Find where the given text appears and provide that cell's center as [x, y] coordinate. 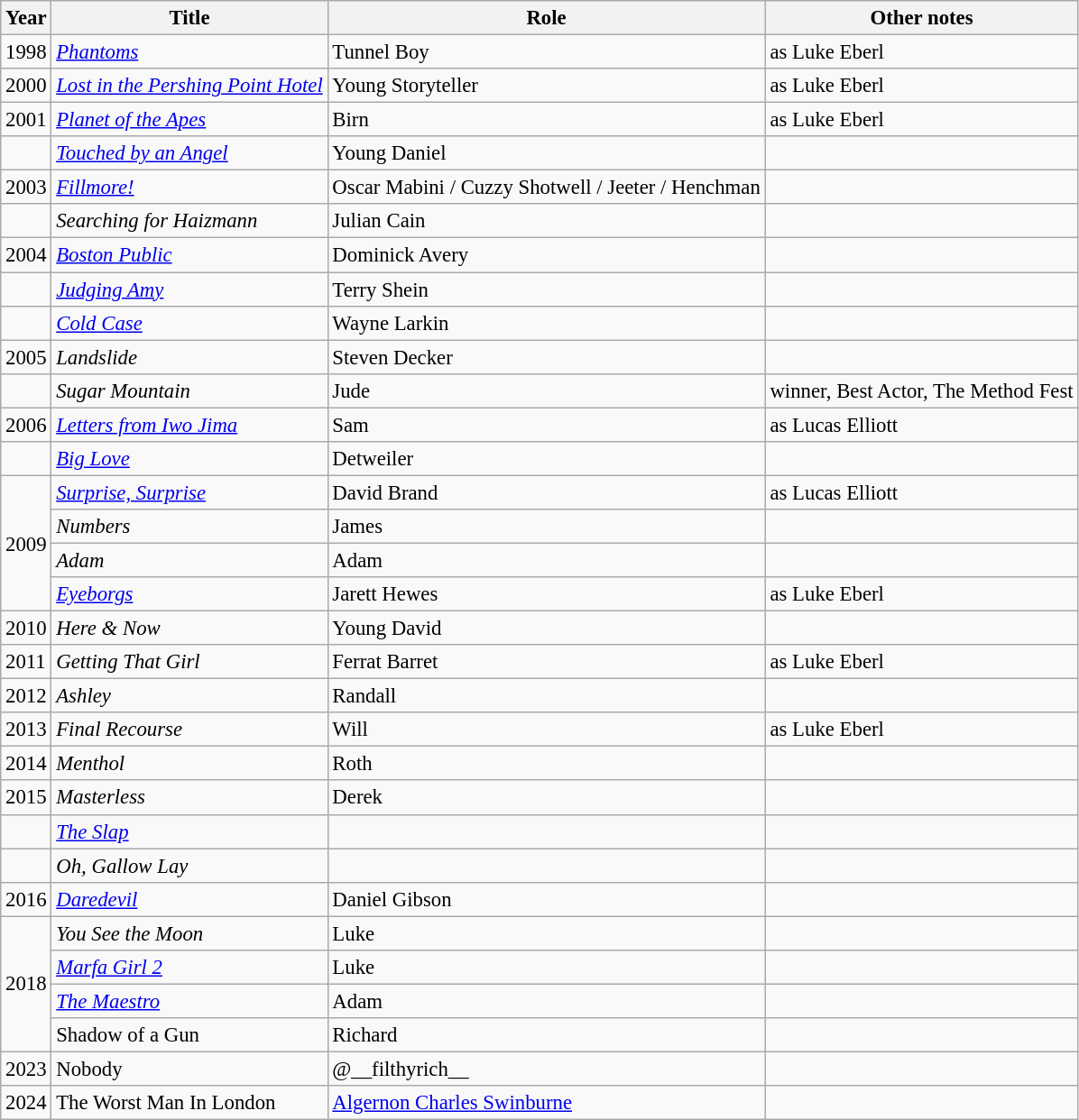
Marfa Girl 2 [189, 968]
Touched by an Angel [189, 153]
Algernon Charles Swinburne [547, 1103]
Young Daniel [547, 153]
Shadow of a Gun [189, 1035]
David Brand [547, 492]
2011 [26, 662]
Here & Now [189, 629]
Young David [547, 629]
Sam [547, 425]
Role [547, 18]
2004 [26, 255]
2010 [26, 629]
2016 [26, 899]
2015 [26, 798]
Daniel Gibson [547, 899]
Year [26, 18]
2018 [26, 984]
You See the Moon [189, 933]
The Worst Man In London [189, 1103]
Cold Case [189, 323]
Terry Shein [547, 289]
Big Love [189, 459]
Eyeborgs [189, 594]
winner, Best Actor, The Method Fest [922, 390]
Judging Amy [189, 289]
2000 [26, 86]
2003 [26, 188]
Detweiler [547, 459]
2001 [26, 120]
Nobody [189, 1069]
Birn [547, 120]
Landslide [189, 357]
Young Storyteller [547, 86]
2024 [26, 1103]
Tunnel Boy [547, 52]
Jude [547, 390]
Ashley [189, 696]
Jarett Hewes [547, 594]
Phantoms [189, 52]
Will [547, 730]
2012 [26, 696]
Randall [547, 696]
Oh, Gallow Lay [189, 866]
2023 [26, 1069]
1998 [26, 52]
Masterless [189, 798]
2006 [26, 425]
Boston Public [189, 255]
Daredevil [189, 899]
Ferrat Barret [547, 662]
Surprise, Surprise [189, 492]
Searching for Haizmann [189, 221]
Dominick Avery [547, 255]
Numbers [189, 527]
James [547, 527]
2009 [26, 543]
Sugar Mountain [189, 390]
Steven Decker [547, 357]
Planet of the Apes [189, 120]
Menthol [189, 764]
2013 [26, 730]
@__filthyrich__ [547, 1069]
Oscar Mabini / Cuzzy Shotwell / Jeeter / Henchman [547, 188]
Derek [547, 798]
2014 [26, 764]
The Slap [189, 831]
Title [189, 18]
Fillmore! [189, 188]
Richard [547, 1035]
Wayne Larkin [547, 323]
Getting That Girl [189, 662]
Julian Cain [547, 221]
Lost in the Pershing Point Hotel [189, 86]
Final Recourse [189, 730]
Other notes [922, 18]
Roth [547, 764]
2005 [26, 357]
Letters from Iwo Jima [189, 425]
The Maestro [189, 1001]
